Output the [X, Y] coordinate of the center of the cell containing the given text.  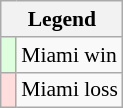
Legend [62, 19]
Miami win [70, 55]
Miami loss [70, 90]
